Scan for the cell matching the given text and deliver its (x, y) coordinate at center. 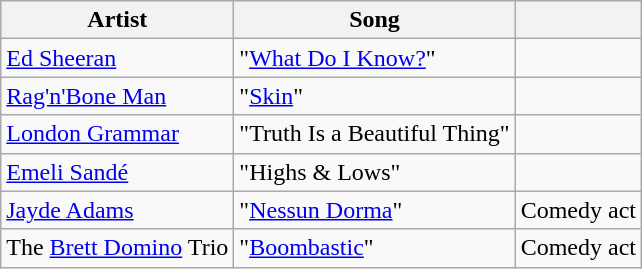
London Grammar (118, 134)
The Brett Domino Trio (118, 248)
"Boombastic" (374, 248)
Song (374, 20)
"Truth Is a Beautiful Thing" (374, 134)
Jayde Adams (118, 210)
Rag'n'Bone Man (118, 96)
Emeli Sandé (118, 172)
"Skin" (374, 96)
"Highs & Lows" (374, 172)
Ed Sheeran (118, 58)
"Nessun Dorma" (374, 210)
Artist (118, 20)
"What Do I Know?" (374, 58)
